Provide the [x, y] coordinate of the cell's center where the given text is located.  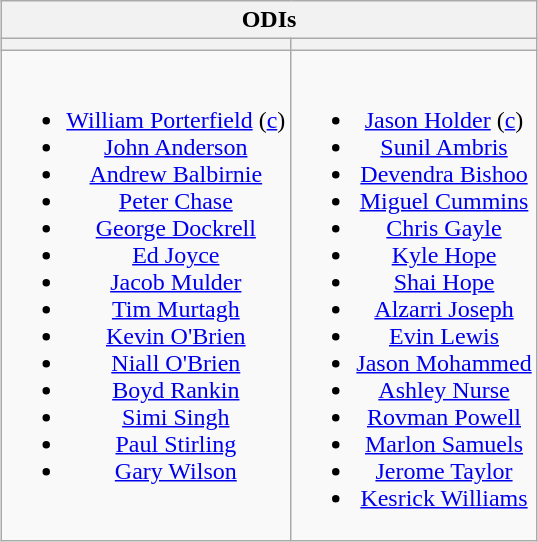
ODIs [269, 20]
